Provide the (x, y) coordinate of the cell's center where the given text is located.  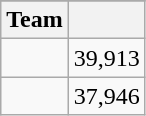
37,946 (106, 96)
Team (35, 20)
39,913 (106, 58)
